Determine the [x, y] coordinate at the center of the cell enclosing the given text.  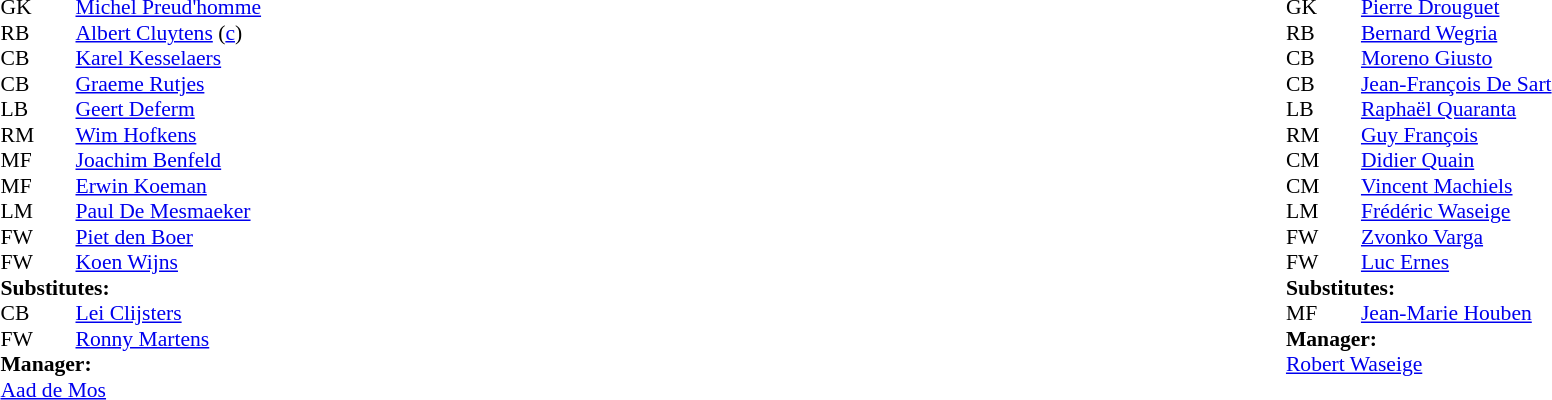
Ronny Martens [169, 339]
Erwin Koeman [169, 186]
Moreno Giusto [1456, 59]
Geert Deferm [169, 109]
Koen Wijns [169, 263]
Joachim Benfeld [169, 161]
Robert Waseige [1419, 365]
Vincent Machiels [1456, 186]
Didier Quain [1456, 161]
Raphaël Quaranta [1456, 109]
Guy François [1456, 135]
Piet den Boer [169, 237]
Jean-François De Sart [1456, 84]
Wim Hofkens [169, 135]
Jean-Marie Houben [1456, 313]
Paul De Mesmaeker [169, 211]
Lei Clijsters [169, 313]
Graeme Rutjes [169, 84]
Karel Kesselaers [169, 59]
Frédéric Waseige [1456, 211]
Bernard Wegria [1456, 33]
Albert Cluytens (c) [169, 33]
Zvonko Varga [1456, 237]
Luc Ernes [1456, 263]
